From the cell containing the given text, extract its center point as [X, Y] coordinate. 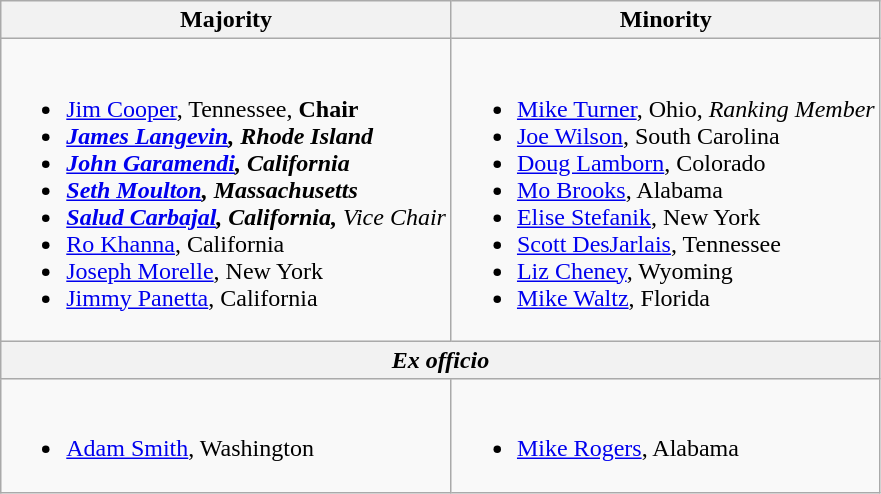
Minority [666, 20]
Majority [226, 20]
Adam Smith, Washington [226, 436]
Mike Rogers, Alabama [666, 436]
Ex officio [440, 360]
